Scan for the cell matching the given text and deliver its [X, Y] coordinate at center. 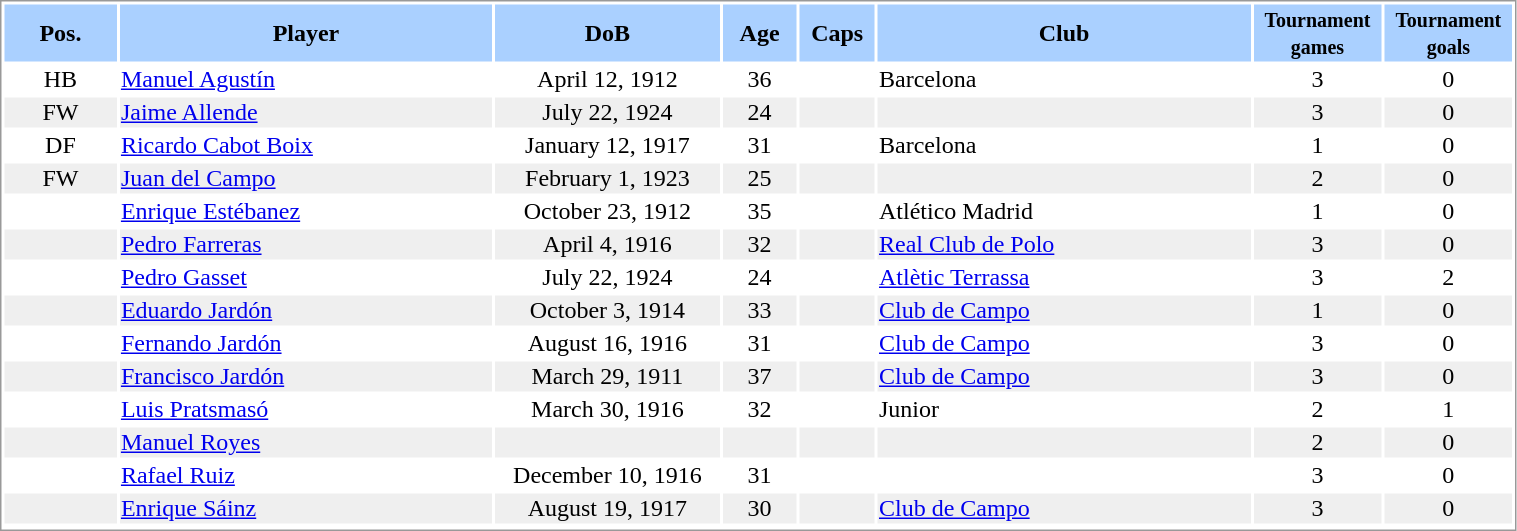
Eduardo Jardón [306, 311]
March 29, 1911 [607, 377]
Tournamentgames [1318, 32]
August 19, 1917 [607, 509]
33 [760, 311]
January 12, 1917 [607, 145]
37 [760, 377]
HB [60, 79]
Fernando Jardón [306, 343]
Enrique Estébanez [306, 211]
Manuel Royes [306, 443]
Caps [838, 32]
Rafael Ruiz [306, 475]
Atlètic Terrassa [1064, 277]
Pos. [60, 32]
35 [760, 211]
March 30, 1916 [607, 409]
December 10, 1916 [607, 475]
Jaime Allende [306, 113]
August 16, 1916 [607, 343]
Pedro Farreras [306, 245]
Ricardo Cabot Boix [306, 145]
Manuel Agustín [306, 79]
Player [306, 32]
36 [760, 79]
DF [60, 145]
Juan del Campo [306, 179]
25 [760, 179]
October 23, 1912 [607, 211]
April 12, 1912 [607, 79]
Pedro Gasset [306, 277]
Real Club de Polo [1064, 245]
April 4, 1916 [607, 245]
Tournamentgoals [1448, 32]
Luis Pratsmasó [306, 409]
DoB [607, 32]
Club [1064, 32]
Junior [1064, 409]
Age [760, 32]
Francisco Jardón [306, 377]
February 1, 1923 [607, 179]
30 [760, 509]
Atlético Madrid [1064, 211]
October 3, 1914 [607, 311]
Enrique Sáinz [306, 509]
